Return the [X, Y] coordinate for the center point of the cell that contains the specified text.  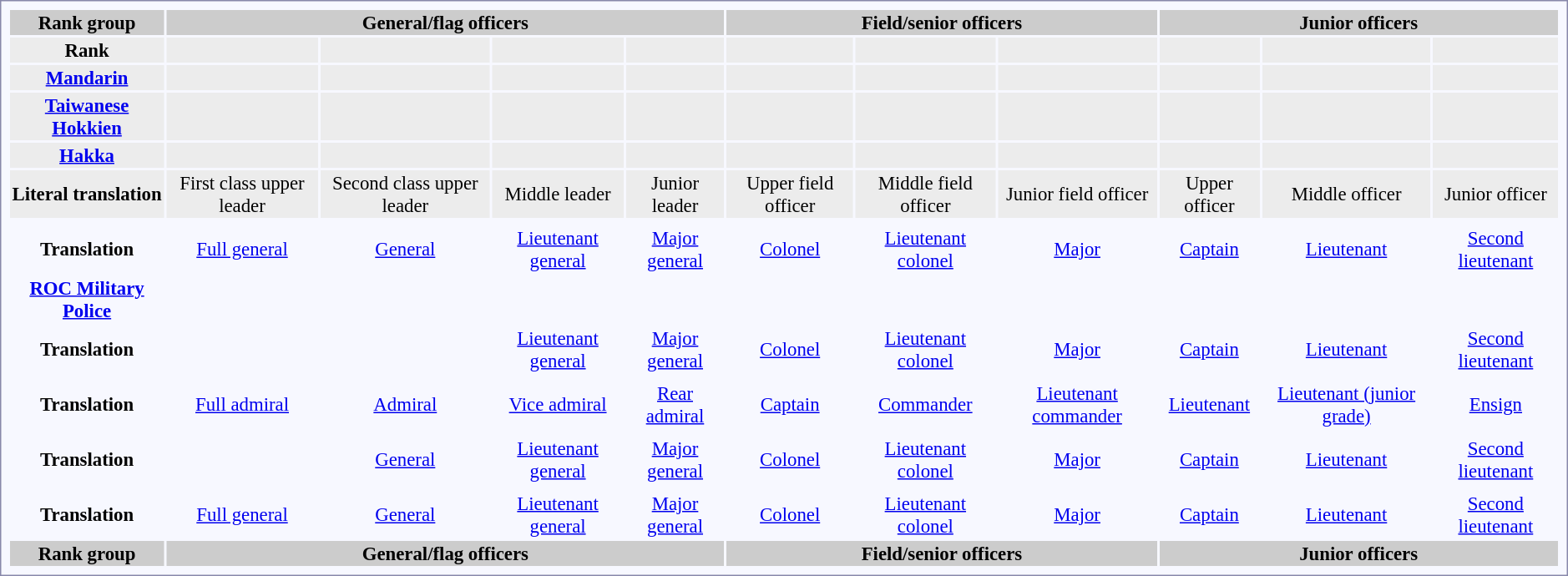
Taiwanese Hokkien [87, 117]
Rear admiral [675, 404]
Middle leader [558, 194]
Middle officer [1346, 194]
Upper field officer [790, 194]
Second class upper leader [406, 194]
Admiral [406, 404]
Rank [87, 50]
Junior leader [675, 194]
First class upper leader [242, 194]
Lieutenant (junior grade) [1346, 404]
Literal translation [87, 194]
Vice admiral [558, 404]
Junior officer [1496, 194]
Lieutenant commander [1077, 404]
Full admiral [242, 404]
Mandarin [87, 78]
ROC Military Police [87, 299]
Commander [925, 404]
Ensign [1496, 404]
Middle field officer [925, 194]
Upper officer [1209, 194]
Hakka [87, 155]
Junior field officer [1077, 194]
